Find where the given text appears and provide that cell's center as [x, y] coordinate. 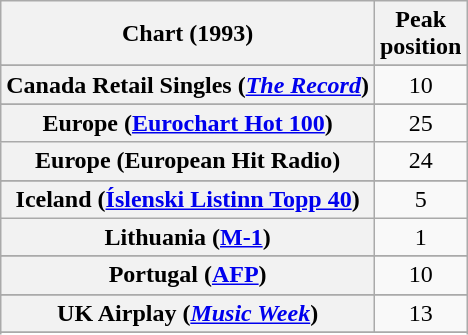
Europe (Eurochart Hot 100) [188, 123]
5 [420, 199]
Peakposition [420, 34]
13 [420, 313]
Iceland (Íslenski Listinn Topp 40) [188, 199]
Chart (1993) [188, 34]
24 [420, 161]
Canada Retail Singles (The Record) [188, 85]
25 [420, 123]
Lithuania (M-1) [188, 237]
UK Airplay (Music Week) [188, 313]
Portugal (AFP) [188, 275]
Europe (European Hit Radio) [188, 161]
1 [420, 237]
